For the text-containing cell, return its midpoint in [X, Y] coordinate format. 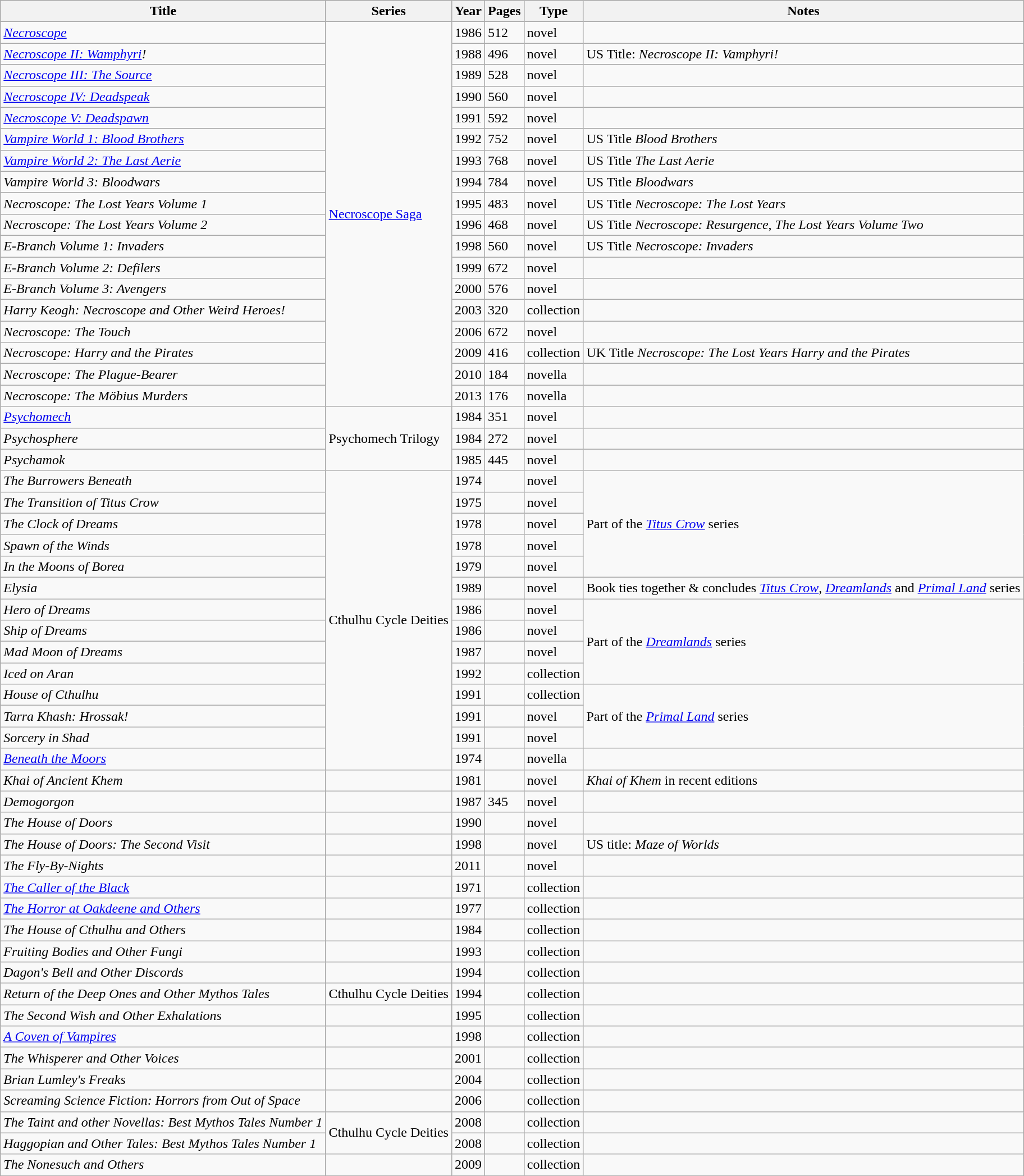
2011 [468, 866]
512 [504, 33]
320 [504, 310]
752 [504, 139]
Dagon's Bell and Other Discords [163, 973]
351 [504, 417]
Notes [803, 11]
Necroscope: The Touch [163, 332]
1971 [468, 887]
Spawn of the Winds [163, 545]
US title: Maze of Worlds [803, 844]
UK Title Necroscope: The Lost Years Harry and the Pirates [803, 353]
Part of the Titus Crow series [803, 524]
Mad Moon of Dreams [163, 652]
784 [504, 182]
The Taint and other Novellas: Best Mythos Tales Number 1 [163, 1122]
The Whisperer and Other Voices [163, 1058]
Screaming Science Fiction: Horrors from Out of Space [163, 1101]
Haggopian and Other Tales: Best Mythos Tales Number 1 [163, 1143]
2003 [468, 310]
The Nonesuch and Others [163, 1165]
In the Moons of Borea [163, 566]
The Second Wish and Other Exhalations [163, 1015]
Pages [504, 11]
US Title Necroscope: The Lost Years [803, 203]
Iced on Aran [163, 674]
Necroscope [163, 33]
496 [504, 54]
Part of the Primal Land series [803, 716]
Type [554, 11]
The Clock of Dreams [163, 524]
Necroscope: The Möbius Murders [163, 396]
1981 [468, 780]
768 [504, 161]
Necroscope: Harry and the Pirates [163, 353]
445 [504, 460]
E-Branch Volume 1: Invaders [163, 246]
Hero of Dreams [163, 609]
The House of Doors: The Second Visit [163, 844]
Fruiting Bodies and Other Fungi [163, 951]
1977 [468, 908]
Necroscope IV: Deadspeak [163, 97]
2004 [468, 1079]
416 [504, 353]
Necroscope Saga [388, 214]
US Title: Necroscope II: Vamphyri! [803, 54]
The Transition of Titus Crow [163, 502]
Year [468, 11]
Necroscope: The Lost Years Volume 2 [163, 225]
1975 [468, 502]
The Horror at Oakdeene and Others [163, 908]
US Title Blood Brothers [803, 139]
Series [388, 11]
Ship of Dreams [163, 631]
1996 [468, 225]
US Title Bloodwars [803, 182]
Vampire World 1: Blood Brothers [163, 139]
The House of Cthulhu and Others [163, 930]
The Caller of the Black [163, 887]
Necroscope III: The Source [163, 75]
2000 [468, 289]
Tarra Khash: Hrossak! [163, 716]
Khai of Khem in recent editions [803, 780]
Necroscope V: Deadspawn [163, 118]
Psychosphere [163, 438]
The Fly-By-Nights [163, 866]
272 [504, 438]
House of Cthulhu [163, 695]
The House of Doors [163, 823]
Khai of Ancient Khem [163, 780]
Psychomech Trilogy [388, 438]
Necroscope II: Wamphyri! [163, 54]
Harry Keogh: Necroscope and Other Weird Heroes! [163, 310]
Sorcery in Shad [163, 738]
592 [504, 118]
2013 [468, 396]
2010 [468, 374]
Psychomech [163, 417]
345 [504, 802]
US Title Necroscope: Resurgence, The Lost Years Volume Two [803, 225]
Elysia [163, 588]
2001 [468, 1058]
1979 [468, 566]
176 [504, 396]
US Title The Last Aerie [803, 161]
The Burrowers Beneath [163, 481]
Vampire World 3: Bloodwars [163, 182]
Part of the Dreamlands series [803, 641]
1988 [468, 54]
E-Branch Volume 3: Avengers [163, 289]
A Coven of Vampires [163, 1037]
Book ties together & concludes Titus Crow, Dreamlands and Primal Land series [803, 588]
483 [504, 203]
184 [504, 374]
E-Branch Volume 2: Defilers [163, 268]
Psychamok [163, 460]
Vampire World 2: The Last Aerie [163, 161]
Necroscope: The Lost Years Volume 1 [163, 203]
Necroscope: The Plague-Bearer [163, 374]
528 [504, 75]
Return of the Deep Ones and Other Mythos Tales [163, 994]
468 [504, 225]
Brian Lumley's Freaks [163, 1079]
Beneath the Moors [163, 759]
US Title Necroscope: Invaders [803, 246]
Title [163, 11]
576 [504, 289]
Demogorgon [163, 802]
1985 [468, 460]
1999 [468, 268]
